Output the [x, y] coordinate of the center of the cell containing the given text.  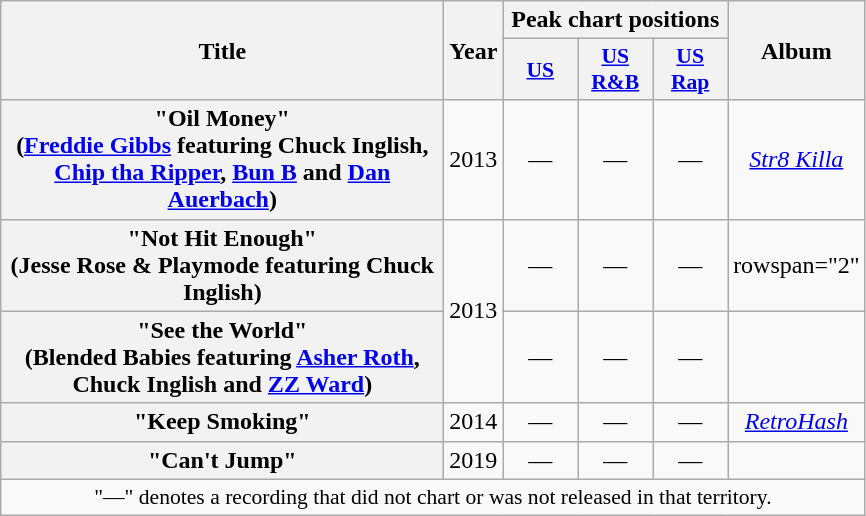
US [540, 70]
Peak chart positions [616, 20]
Year [474, 50]
"—" denotes a recording that did not chart or was not released in that territory. [433, 497]
Album [797, 50]
US R&B [616, 70]
"Oil Money"(Freddie Gibbs featuring Chuck Inglish, Chip tha Ripper, Bun B and Dan Auerbach) [222, 160]
Str8 Killa [797, 160]
"Keep Smoking" [222, 422]
RetroHash [797, 422]
2019 [474, 460]
US Rap [690, 70]
rowspan="2" [797, 265]
"Can't Jump" [222, 460]
"See the World"(Blended Babies featuring Asher Roth, Chuck Inglish and ZZ Ward) [222, 357]
Title [222, 50]
"Not Hit Enough"(Jesse Rose & Playmode featuring Chuck Inglish) [222, 265]
2014 [474, 422]
